Extract the [X, Y] coordinate from the center of the cell holding the provided text.  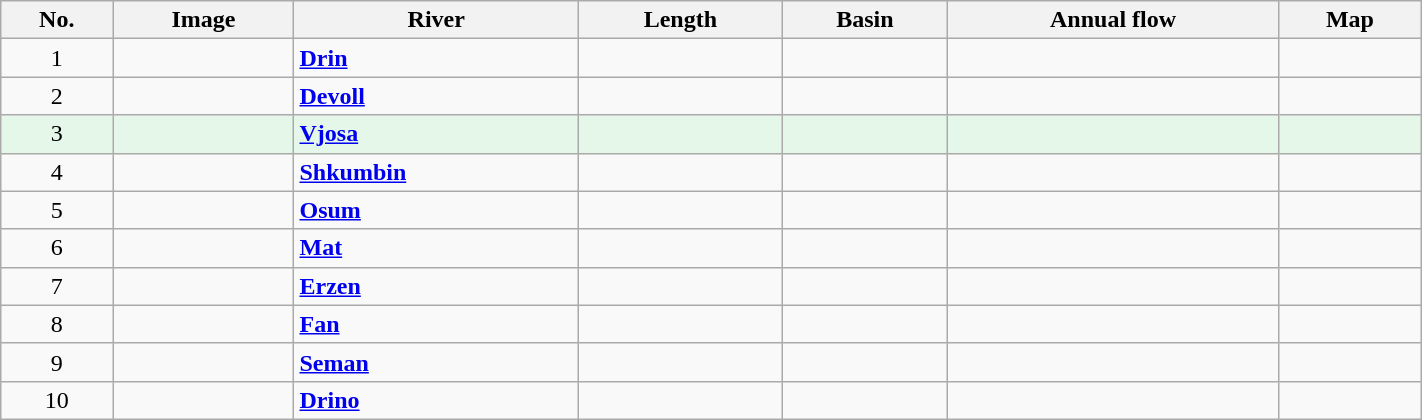
Vjosa [436, 134]
Mat [436, 248]
2 [57, 96]
10 [57, 400]
1 [57, 58]
Shkumbin [436, 172]
Map [1350, 20]
5 [57, 210]
Drino [436, 400]
8 [57, 324]
6 [57, 248]
Length [680, 20]
Fan [436, 324]
7 [57, 286]
Drin [436, 58]
Basin [864, 20]
River [436, 20]
Image [204, 20]
No. [57, 20]
Seman [436, 362]
Osum [436, 210]
Erzen [436, 286]
4 [57, 172]
Annual flow [1114, 20]
Devoll [436, 96]
9 [57, 362]
3 [57, 134]
